Return the (X, Y) coordinate for the center point of the cell that contains the specified text.  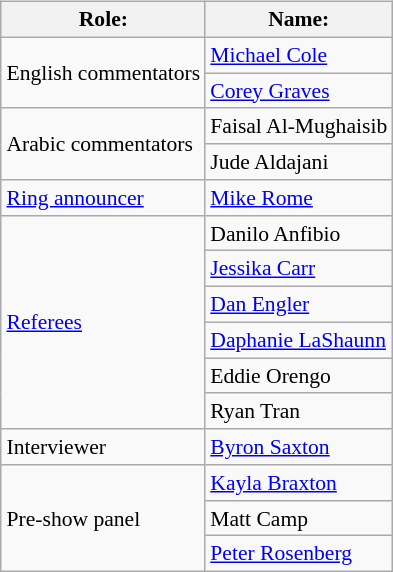
Pre-show panel (103, 518)
Peter Rosenberg (298, 554)
Ring announcer (103, 198)
Mike Rome (298, 198)
Jessika Carr (298, 269)
English commentators (103, 72)
Referees (103, 322)
Ryan Tran (298, 411)
Corey Graves (298, 91)
Role: (103, 20)
Eddie Orengo (298, 376)
Byron Saxton (298, 447)
Dan Engler (298, 305)
Matt Camp (298, 518)
Daphanie LaShaunn (298, 340)
Michael Cole (298, 55)
Interviewer (103, 447)
Jude Aldajani (298, 162)
Kayla Braxton (298, 483)
Arabic commentators (103, 144)
Danilo Anfibio (298, 233)
Faisal Al-Mughaisib (298, 126)
Name: (298, 20)
